Identify which cell holds the provided text, then report its [x, y] central coordinate. 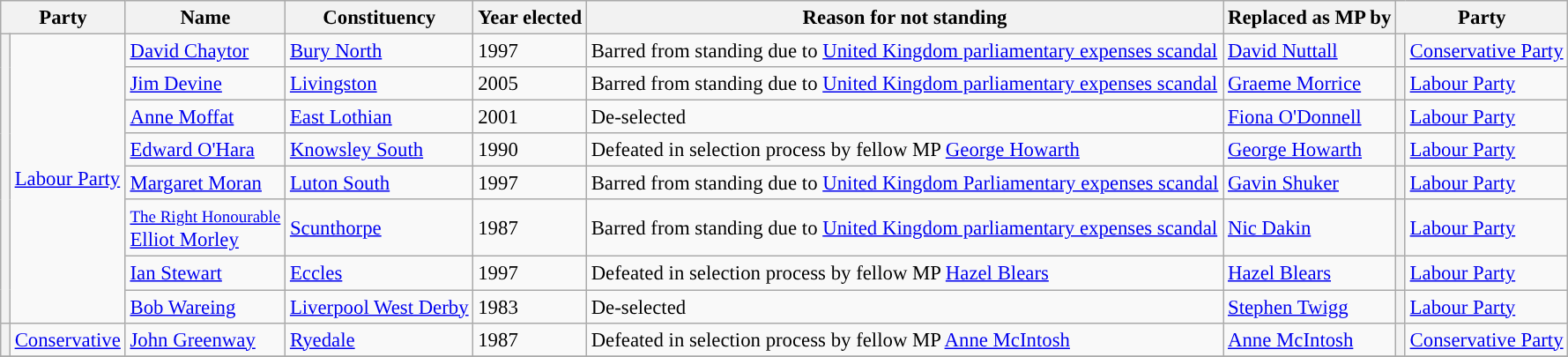
John Greenway [204, 339]
Barred from standing due to United Kingdom Parliamentary expenses scandal [904, 183]
Replaced as MP by [1310, 18]
2005 [530, 84]
Defeated in selection process by fellow MP George Howarth [904, 150]
Stephen Twigg [1310, 307]
Liverpool West Derby [379, 307]
Knowsley South [379, 150]
Fiona O'Donnell [1310, 117]
Anne McIntosh [1310, 339]
Luton South [379, 183]
Bury North [379, 51]
Gavin Shuker [1310, 183]
Name [204, 18]
Constituency [379, 18]
Eccles [379, 273]
Jim Devine [204, 84]
Hazel Blears [1310, 273]
Year elected [530, 18]
The Right Honourable Elliot Morley [204, 227]
East Lothian [379, 117]
Edward O'Hara [204, 150]
Conservative [67, 339]
Defeated in selection process by fellow MP Hazel Blears [904, 273]
Defeated in selection process by fellow MP Anne McIntosh [904, 339]
David Chaytor [204, 51]
2001 [530, 117]
Bob Wareing [204, 307]
Scunthorpe [379, 227]
1990 [530, 150]
Anne Moffat [204, 117]
Ryedale [379, 339]
George Howarth [1310, 150]
1983 [530, 307]
Livingston [379, 84]
David Nuttall [1310, 51]
Ian Stewart [204, 273]
Graeme Morrice [1310, 84]
Nic Dakin [1310, 227]
Reason for not standing [904, 18]
Margaret Moran [204, 183]
